Find where the given text appears and provide that cell's center as [x, y] coordinate. 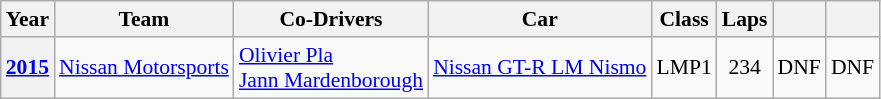
Nissan GT-R LM Nismo [540, 68]
Olivier Pla Jann Mardenborough [331, 68]
Class [684, 19]
234 [745, 68]
Co-Drivers [331, 19]
Nissan Motorsports [144, 68]
2015 [28, 68]
Car [540, 19]
Team [144, 19]
Year [28, 19]
LMP1 [684, 68]
Laps [745, 19]
